Capture the cell that displays the provided text and extract its (x, y) central coordinate. 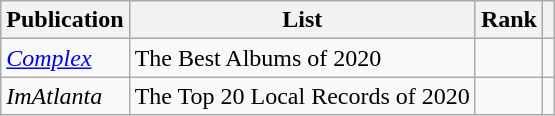
ImAtlanta (65, 96)
Rank (508, 20)
Publication (65, 20)
The Top 20 Local Records of 2020 (302, 96)
List (302, 20)
The Best Albums of 2020 (302, 58)
Complex (65, 58)
